From the cell containing the given text, extract its center point as (X, Y) coordinate. 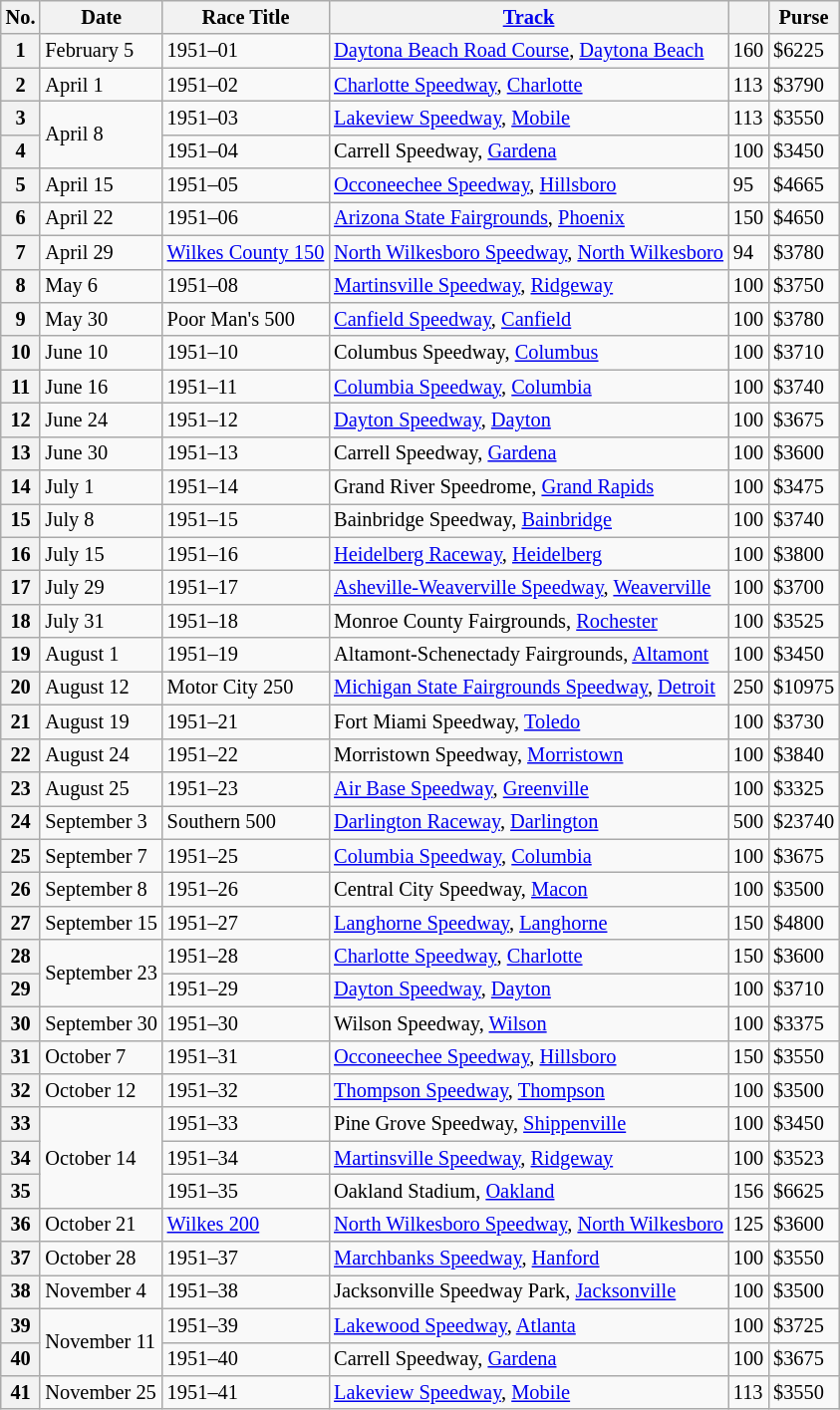
1951–11 (245, 387)
Central City Speedway, Macon (528, 889)
$3800 (803, 554)
35 (21, 1191)
$10975 (803, 688)
1951–30 (245, 1023)
9 (21, 319)
156 (748, 1191)
33 (21, 1124)
250 (748, 688)
1951–22 (245, 755)
Fort Miami Speedway, Toledo (528, 721)
19 (21, 655)
28 (21, 957)
1951–40 (245, 1359)
Asheville-Weaverville Speedway, Weaverville (528, 587)
1951–29 (245, 989)
Monroe County Fairgrounds, Rochester (528, 621)
Heidelberg Raceway, Heidelberg (528, 554)
8 (21, 286)
Arizona State Fairgrounds, Phoenix (528, 218)
Race Title (245, 17)
1951–23 (245, 788)
1951–34 (245, 1158)
$6625 (803, 1191)
31 (21, 1057)
November 11 (101, 1341)
1951–04 (245, 151)
Columbus Speedway, Columbus (528, 353)
Pine Grove Speedway, Shippenville (528, 1124)
7 (21, 252)
Altamont-Schenectady Fairgrounds, Altamont (528, 655)
1951–32 (245, 1090)
22 (21, 755)
$3523 (803, 1158)
June 30 (101, 453)
October 28 (101, 1259)
39 (21, 1325)
1951–28 (245, 957)
1951–21 (245, 721)
1951–37 (245, 1259)
$3475 (803, 487)
$3730 (803, 721)
1951–17 (245, 587)
Wilkes County 150 (245, 252)
Morristown Speedway, Morristown (528, 755)
26 (21, 889)
November 4 (101, 1291)
1951–12 (245, 420)
2 (21, 85)
15 (21, 520)
11 (21, 387)
13 (21, 453)
October 14 (101, 1158)
1951–06 (245, 218)
Grand River Speedrome, Grand Rapids (528, 487)
Poor Man's 500 (245, 319)
August 19 (101, 721)
18 (21, 621)
October 12 (101, 1090)
Marchbanks Speedway, Hanford (528, 1259)
September 8 (101, 889)
3 (21, 118)
4 (21, 151)
1951–08 (245, 286)
12 (21, 420)
17 (21, 587)
21 (21, 721)
July 1 (101, 487)
$3790 (803, 85)
160 (748, 51)
1951–31 (245, 1057)
November 25 (101, 1392)
94 (748, 252)
$3525 (803, 621)
No. (21, 17)
April 29 (101, 252)
14 (21, 487)
1951–02 (245, 85)
1951–05 (245, 185)
27 (21, 923)
Michigan State Fairgrounds Speedway, Detroit (528, 688)
August 25 (101, 788)
1951–19 (245, 655)
1951–01 (245, 51)
Air Base Speedway, Greenville (528, 788)
24 (21, 822)
June 24 (101, 420)
$3725 (803, 1325)
Southern 500 (245, 822)
1951–14 (245, 487)
6 (21, 218)
Lakewood Speedway, Atlanta (528, 1325)
95 (748, 185)
$23740 (803, 822)
10 (21, 353)
$3325 (803, 788)
1951–41 (245, 1392)
37 (21, 1259)
36 (21, 1225)
1951–26 (245, 889)
Canfield Speedway, Canfield (528, 319)
16 (21, 554)
July 29 (101, 587)
Track (528, 17)
125 (748, 1225)
1951–16 (245, 554)
Daytona Beach Road Course, Daytona Beach (528, 51)
5 (21, 185)
April 8 (101, 134)
September 23 (101, 973)
Thompson Speedway, Thompson (528, 1090)
23 (21, 788)
July 15 (101, 554)
April 22 (101, 218)
Motor City 250 (245, 688)
1 (21, 51)
April 1 (101, 85)
May 30 (101, 319)
38 (21, 1291)
October 21 (101, 1225)
$4665 (803, 185)
Date (101, 17)
$4650 (803, 218)
July 8 (101, 520)
Wilson Speedway, Wilson (528, 1023)
September 15 (101, 923)
1951–13 (245, 453)
May 6 (101, 286)
October 7 (101, 1057)
1951–18 (245, 621)
34 (21, 1158)
June 16 (101, 387)
Langhorne Speedway, Langhorne (528, 923)
September 7 (101, 856)
August 1 (101, 655)
Darlington Raceway, Darlington (528, 822)
February 5 (101, 51)
1951–15 (245, 520)
1951–35 (245, 1191)
1951–03 (245, 118)
$4800 (803, 923)
$3700 (803, 587)
August 24 (101, 755)
April 15 (101, 185)
August 12 (101, 688)
$3375 (803, 1023)
500 (748, 822)
1951–25 (245, 856)
September 30 (101, 1023)
41 (21, 1392)
32 (21, 1090)
1951–39 (245, 1325)
40 (21, 1359)
Bainbridge Speedway, Bainbridge (528, 520)
July 31 (101, 621)
1951–38 (245, 1291)
$6225 (803, 51)
29 (21, 989)
Wilkes 200 (245, 1225)
Purse (803, 17)
1951–10 (245, 353)
$3750 (803, 286)
30 (21, 1023)
25 (21, 856)
1951–27 (245, 923)
Oakland Stadium, Oakland (528, 1191)
Jacksonville Speedway Park, Jacksonville (528, 1291)
20 (21, 688)
June 10 (101, 353)
1951–33 (245, 1124)
September 3 (101, 822)
$3840 (803, 755)
